Detect which cell encompasses the target text, then output its (X, Y) center coordinate. 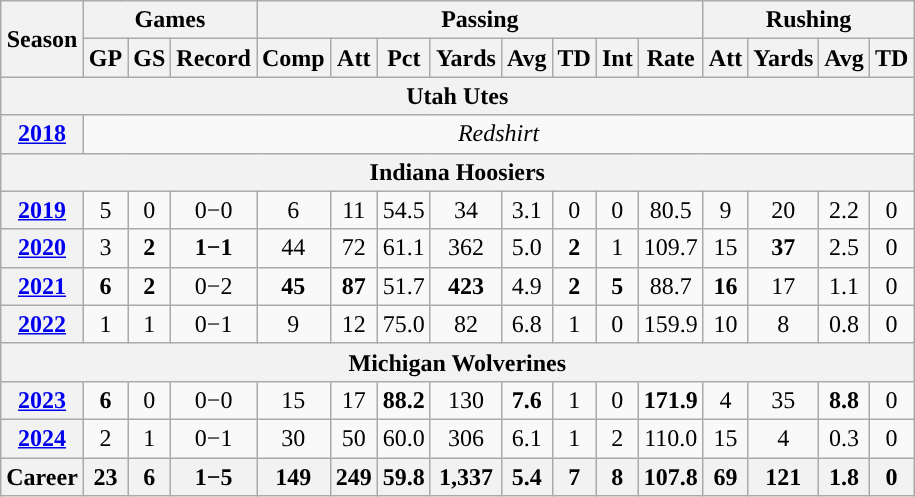
1−1 (214, 248)
54.5 (404, 210)
11 (354, 210)
423 (466, 286)
Indiana Hoosiers (458, 172)
35 (784, 400)
109.7 (670, 248)
1.1 (844, 286)
GP (105, 58)
0.8 (844, 324)
2018 (42, 134)
20 (784, 210)
3.1 (526, 210)
GS (150, 58)
5.0 (526, 248)
Int (617, 58)
10 (725, 324)
2019 (42, 210)
Record (214, 58)
159.9 (670, 324)
59.8 (404, 477)
171.9 (670, 400)
6.8 (526, 324)
2023 (42, 400)
Utah Utes (458, 96)
80.5 (670, 210)
8.8 (844, 400)
88.7 (670, 286)
61.1 (404, 248)
Season (42, 39)
51.7 (404, 286)
5.4 (526, 477)
Rate (670, 58)
23 (105, 477)
Redshirt (498, 134)
50 (354, 438)
45 (293, 286)
75.0 (404, 324)
Career (42, 477)
Comp (293, 58)
Games (170, 20)
2020 (42, 248)
6.1 (526, 438)
34 (466, 210)
121 (784, 477)
Michigan Wolverines (458, 362)
88.2 (404, 400)
249 (354, 477)
107.8 (670, 477)
306 (466, 438)
Passing (480, 20)
7 (574, 477)
149 (293, 477)
2022 (42, 324)
16 (725, 286)
3 (105, 248)
1−5 (214, 477)
1.8 (844, 477)
44 (293, 248)
0−2 (214, 286)
4.9 (526, 286)
362 (466, 248)
87 (354, 286)
110.0 (670, 438)
1,337 (466, 477)
2.5 (844, 248)
30 (293, 438)
69 (725, 477)
60.0 (404, 438)
Pct (404, 58)
2021 (42, 286)
7.6 (526, 400)
2024 (42, 438)
82 (466, 324)
37 (784, 248)
2.2 (844, 210)
130 (466, 400)
72 (354, 248)
12 (354, 324)
0.3 (844, 438)
Rushing (808, 20)
